Detect which cell encompasses the target text, then output its [X, Y] center coordinate. 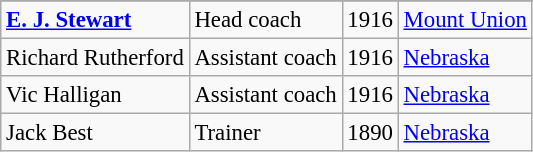
Richard Rutherford [95, 58]
Head coach [266, 20]
Vic Halligan [95, 95]
Mount Union [465, 20]
E. J. Stewart [95, 20]
Jack Best [95, 133]
1890 [370, 133]
Trainer [266, 133]
